Scan for the cell matching the given text and deliver its (x, y) coordinate at center. 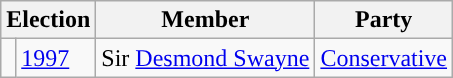
Sir Desmond Swayne (206, 58)
Member (206, 20)
Party (384, 20)
Conservative (384, 58)
1997 (56, 58)
Election (48, 20)
